Return (X, Y) of the center of cell containing provided text 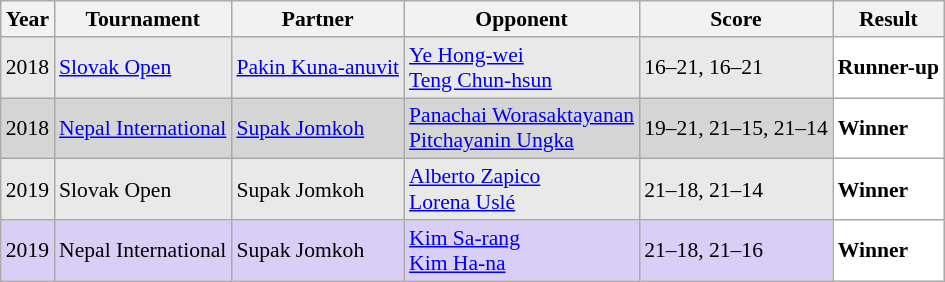
Year (28, 19)
Opponent (522, 19)
16–21, 16–21 (736, 68)
Score (736, 19)
21–18, 21–14 (736, 190)
Ye Hong-wei Teng Chun-hsun (522, 68)
21–18, 21–16 (736, 250)
Pakin Kuna-anuvit (318, 68)
Result (888, 19)
Tournament (142, 19)
Alberto Zapico Lorena Uslé (522, 190)
19–21, 21–15, 21–14 (736, 128)
Panachai Worasaktayanan Pitchayanin Ungka (522, 128)
Partner (318, 19)
Runner-up (888, 68)
Kim Sa-rang Kim Ha-na (522, 250)
